From the cell containing the given text, extract its center point as (X, Y) coordinate. 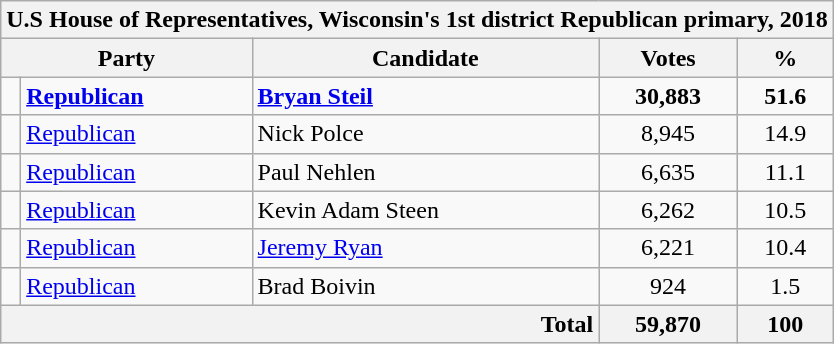
51.6 (786, 96)
924 (668, 286)
30,883 (668, 96)
Nick Polce (426, 134)
Candidate (426, 58)
% (786, 58)
U.S House of Representatives, Wisconsin's 1st district Republican primary, 2018 (417, 20)
Votes (668, 58)
1.5 (786, 286)
10.4 (786, 248)
Total (300, 324)
59,870 (668, 324)
6,635 (668, 172)
Bryan Steil (426, 96)
6,262 (668, 210)
100 (786, 324)
Jeremy Ryan (426, 248)
8,945 (668, 134)
Paul Nehlen (426, 172)
Party (126, 58)
10.5 (786, 210)
14.9 (786, 134)
11.1 (786, 172)
Kevin Adam Steen (426, 210)
6,221 (668, 248)
Brad Boivin (426, 286)
